Return the (x, y) coordinate for the center point of the cell that contains the specified text.  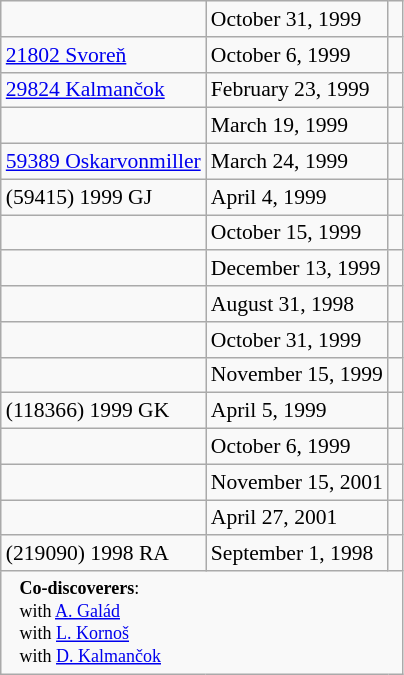
29824 Kalmančok (104, 90)
November 15, 2001 (297, 482)
December 13, 1999 (297, 269)
August 31, 1998 (297, 304)
(59415) 1999 GJ (104, 197)
March 24, 1999 (297, 162)
59389 Oskarvonmiller (104, 162)
(118366) 1999 GK (104, 411)
April 5, 1999 (297, 411)
(219090) 1998 RA (104, 554)
October 15, 1999 (297, 233)
April 27, 2001 (297, 518)
November 15, 1999 (297, 375)
21802 Svoreň (104, 55)
April 4, 1999 (297, 197)
Co-discoverers: with A. Galád with L. Kornoš with D. Kalmančok (202, 623)
September 1, 1998 (297, 554)
February 23, 1999 (297, 90)
March 19, 1999 (297, 126)
